Detect which cell encompasses the target text, then output its [x, y] center coordinate. 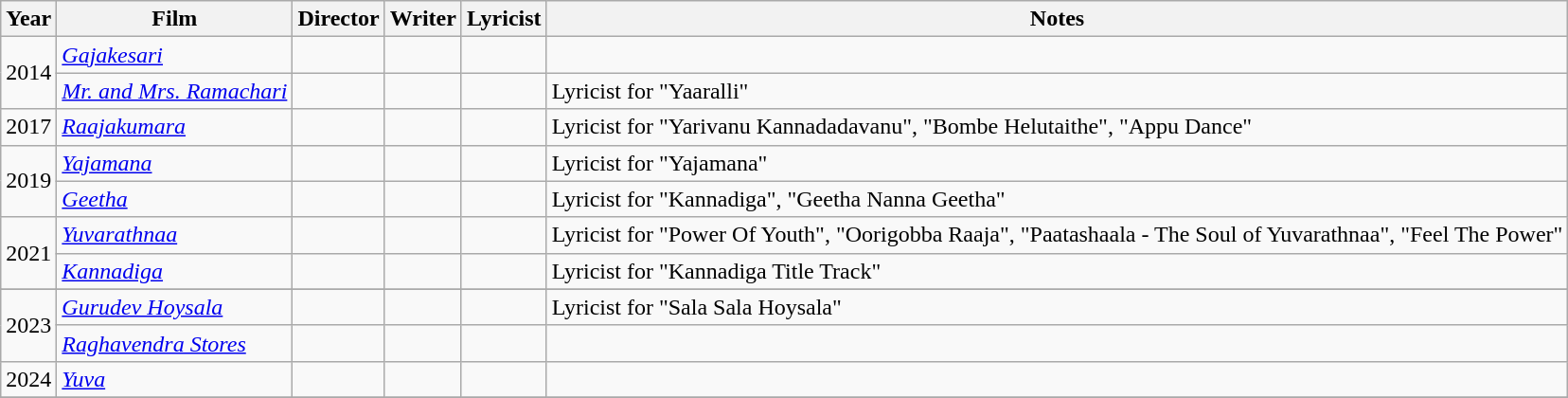
2019 [28, 181]
2024 [28, 379]
Writer [422, 19]
Geetha [174, 199]
Yuvarathnaa [174, 235]
Year [28, 19]
Yajamana [174, 163]
2023 [28, 325]
Lyricist for "Power Of Youth", "Oorigobba Raaja", "Paatashaala - The Soul of Yuvarathnaa", "Feel The Power" [1057, 235]
Lyricist for "Kannadiga Title Track" [1057, 271]
Film [174, 19]
2021 [28, 253]
Mr. and Mrs. Ramachari [174, 91]
Raajakumara [174, 127]
Lyricist for "Kannadiga", "Geetha Nanna Geetha" [1057, 199]
Gurudev Hoysala [174, 307]
Lyricist [504, 19]
Raghavendra Stores [174, 343]
Gajakesari [174, 55]
Notes [1057, 19]
Lyricist for "Sala Sala Hoysala" [1057, 307]
Lyricist for "Yaaralli" [1057, 91]
Lyricist for "Yarivanu Kannadadavanu", "Bombe Helutaithe", "Appu Dance" [1057, 127]
Lyricist for "Yajamana" [1057, 163]
Director [339, 19]
Kannadiga [174, 271]
2014 [28, 73]
2017 [28, 127]
Yuva [174, 379]
